Detect which cell encompasses the target text, then output its (X, Y) center coordinate. 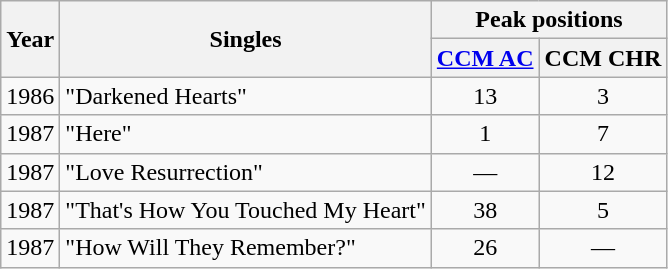
26 (485, 248)
CCM CHR (603, 58)
13 (485, 96)
Peak positions (548, 20)
"Darkened Hearts" (246, 96)
"Love Resurrection" (246, 172)
"Here" (246, 134)
Singles (246, 39)
12 (603, 172)
3 (603, 96)
1 (485, 134)
5 (603, 210)
38 (485, 210)
"That's How You Touched My Heart" (246, 210)
Year (30, 39)
CCM AC (485, 58)
"How Will They Remember?" (246, 248)
1986 (30, 96)
7 (603, 134)
